For the text-containing cell, return its midpoint in (X, Y) coordinate format. 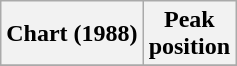
Peakposition (189, 34)
Chart (1988) (72, 34)
